Identify which cell holds the provided text, then report its (x, y) central coordinate. 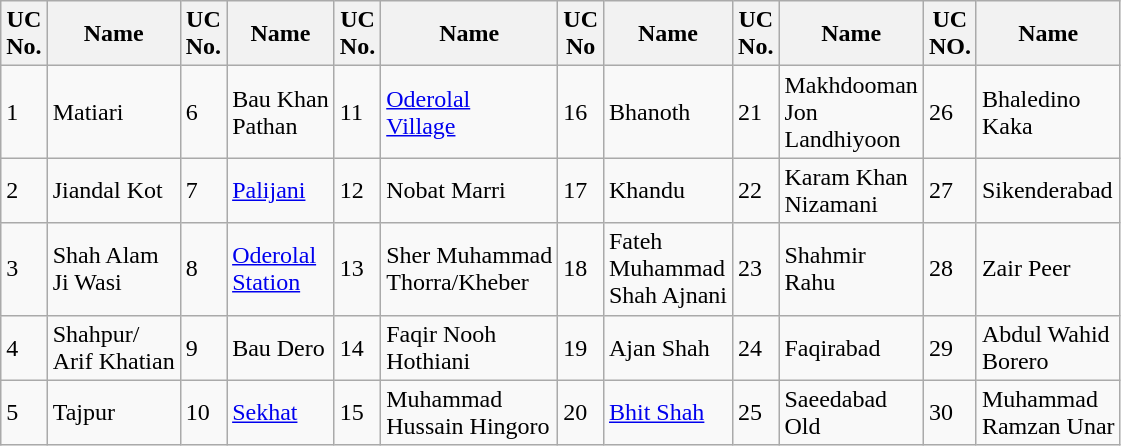
Shahpur/Arif Khatian (114, 348)
5 (24, 412)
UCNO. (950, 34)
29 (950, 348)
16 (581, 112)
26 (950, 112)
14 (357, 348)
13 (357, 269)
Abdul WahidBorero (1048, 348)
7 (203, 190)
4 (24, 348)
FatehMuhammadShah Ajnani (668, 269)
Matiari (114, 112)
Bhanoth (668, 112)
12 (357, 190)
18 (581, 269)
OderolalStation (281, 269)
Palijani (281, 190)
Karam KhanNizamani (851, 190)
27 (950, 190)
28 (950, 269)
30 (950, 412)
6 (203, 112)
21 (756, 112)
Nobat Marri (470, 190)
1 (24, 112)
19 (581, 348)
2 (24, 190)
Tajpur (114, 412)
Bau Dero (281, 348)
Zair Peer (1048, 269)
MuhammadHussain Hingoro (470, 412)
Sher MuhammadThorra/Kheber (470, 269)
Bau KhanPathan (281, 112)
OderolalVillage (470, 112)
Bhit Shah (668, 412)
15 (357, 412)
10 (203, 412)
25 (756, 412)
Jiandal Kot (114, 190)
Khandu (668, 190)
ShahmirRahu (851, 269)
Faqir NoohHothiani (470, 348)
17 (581, 190)
Shah AlamJi Wasi (114, 269)
BhaledinoKaka (1048, 112)
Faqirabad (851, 348)
23 (756, 269)
Sekhat (281, 412)
11 (357, 112)
MakhdoomanJonLandhiyoon (851, 112)
UCNo (581, 34)
8 (203, 269)
24 (756, 348)
Sikenderabad (1048, 190)
SaeedabadOld (851, 412)
Ajan Shah (668, 348)
22 (756, 190)
20 (581, 412)
9 (203, 348)
MuhammadRamzan Unar (1048, 412)
3 (24, 269)
